Find where the given text appears and provide that cell's center as (X, Y) coordinate. 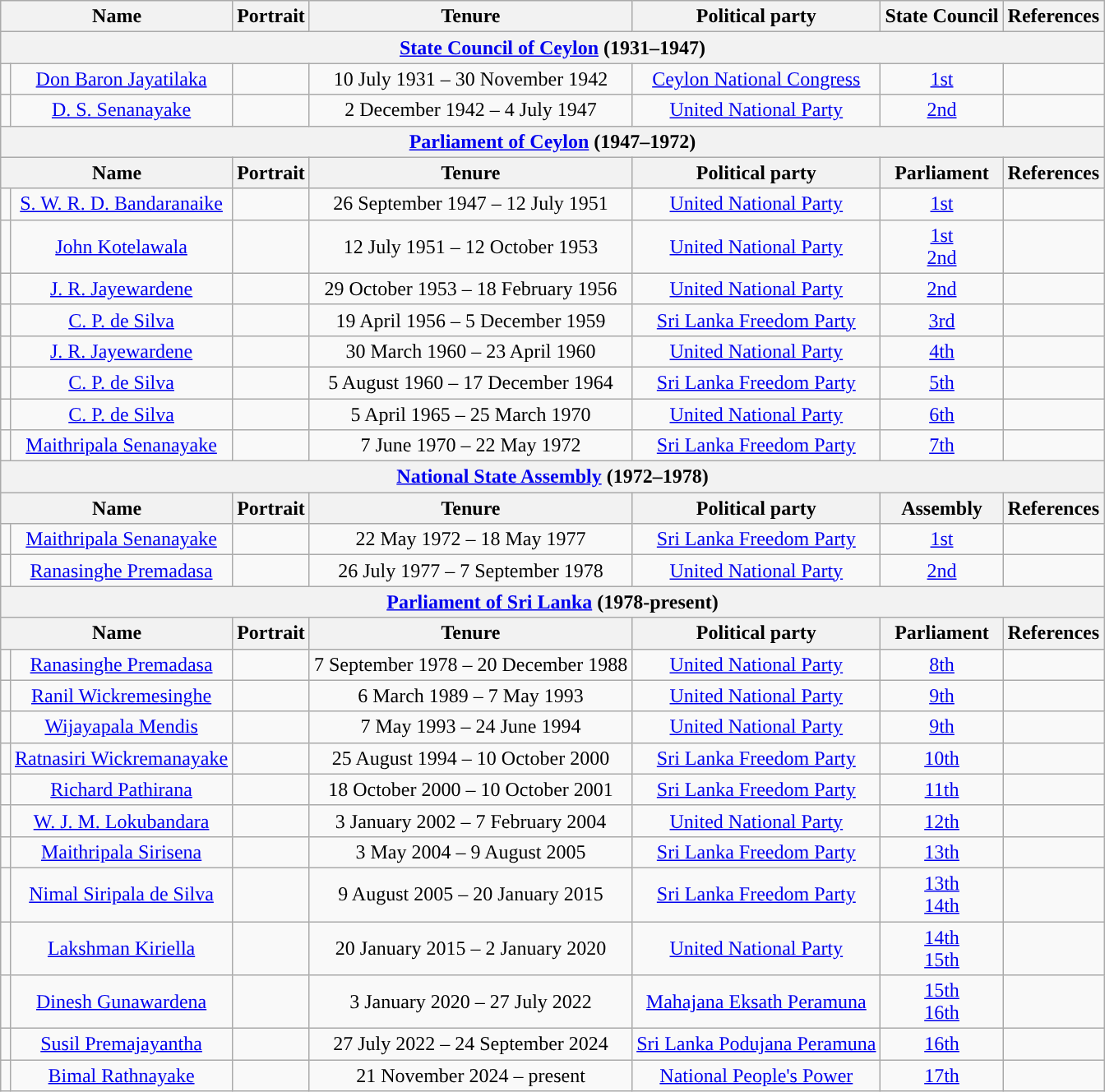
Richard Pathirana (121, 789)
16th (942, 1044)
3rd (942, 320)
14th15th (942, 947)
7 May 1993 – 24 June 1994 (470, 727)
State Council of Ceylon (1931–1947) (552, 48)
W. J. M. Lokubandara (121, 821)
27 July 2022 – 24 September 2024 (470, 1044)
6 March 1989 – 7 May 1993 (470, 696)
6th (942, 414)
26 July 1977 – 7 September 1978 (470, 571)
S. W. R. D. Bandaranaike (121, 204)
Dinesh Gunawardena (121, 1002)
Susil Premajayantha (121, 1044)
26 September 1947 – 12 July 1951 (470, 204)
7th (942, 446)
1st2nd (942, 247)
National State Assembly (1972–1978) (552, 477)
Assembly (942, 508)
5 August 1960 – 17 December 1964 (470, 382)
3 May 2004 – 9 August 2005 (470, 852)
9 August 2005 – 20 January 2015 (470, 895)
21 November 2024 – present (470, 1076)
3 January 2002 – 7 February 2004 (470, 821)
Don Baron Jayatilaka (121, 79)
Wijayapala Mendis (121, 727)
Mahajana Eksath Peramuna (756, 1002)
13th (942, 852)
12th (942, 821)
Lakshman Kiriella (121, 947)
15th16th (942, 1002)
29 October 1953 – 18 February 1956 (470, 289)
State Council (942, 16)
18 October 2000 – 10 October 2001 (470, 789)
20 January 2015 – 2 January 2020 (470, 947)
7 September 1978 – 20 December 1988 (470, 664)
Ratnasiri Wickremanayake (121, 758)
2 December 1942 – 4 July 1947 (470, 110)
17th (942, 1076)
12 July 1951 – 12 October 1953 (470, 247)
4th (942, 351)
Ceylon National Congress (756, 79)
10 July 1931 – 30 November 1942 (470, 79)
8th (942, 664)
30 March 1960 – 23 April 1960 (470, 351)
7 June 1970 – 22 May 1972 (470, 446)
11th (942, 789)
Nimal Siripala de Silva (121, 895)
5th (942, 382)
Ranil Wickremesinghe (121, 696)
Maithripala Sirisena (121, 852)
D. S. Senanayake (121, 110)
13th14th (942, 895)
Sri Lanka Podujana Peramuna (756, 1044)
19 April 1956 – 5 December 1959 (470, 320)
3 January 2020 – 27 July 2022 (470, 1002)
Parliament of Sri Lanka (1978-present) (552, 602)
National People's Power (756, 1076)
John Kotelawala (121, 247)
Parliament of Ceylon (1947–1972) (552, 141)
Bimal Rathnayake (121, 1076)
25 August 1994 – 10 October 2000 (470, 758)
10th (942, 758)
22 May 1972 – 18 May 1977 (470, 539)
5 April 1965 – 25 March 1970 (470, 414)
